Determine the (x, y) coordinate at the center of the cell enclosing the given text.  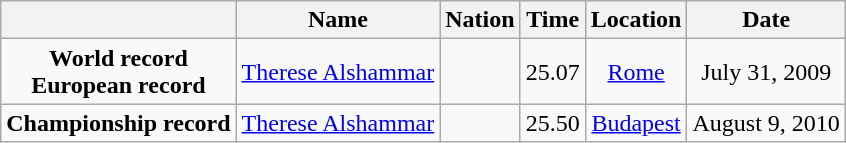
Budapest (636, 123)
Date (766, 20)
Championship record (118, 123)
Location (636, 20)
Time (552, 20)
World record European record (118, 72)
Name (338, 20)
July 31, 2009 (766, 72)
Nation (480, 20)
25.50 (552, 123)
August 9, 2010 (766, 123)
25.07 (552, 72)
Rome (636, 72)
